Find where the given text appears and provide that cell's center as (X, Y) coordinate. 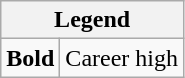
Bold (30, 58)
Career high (122, 58)
Legend (92, 20)
